Detect which cell encompasses the target text, then output its (X, Y) center coordinate. 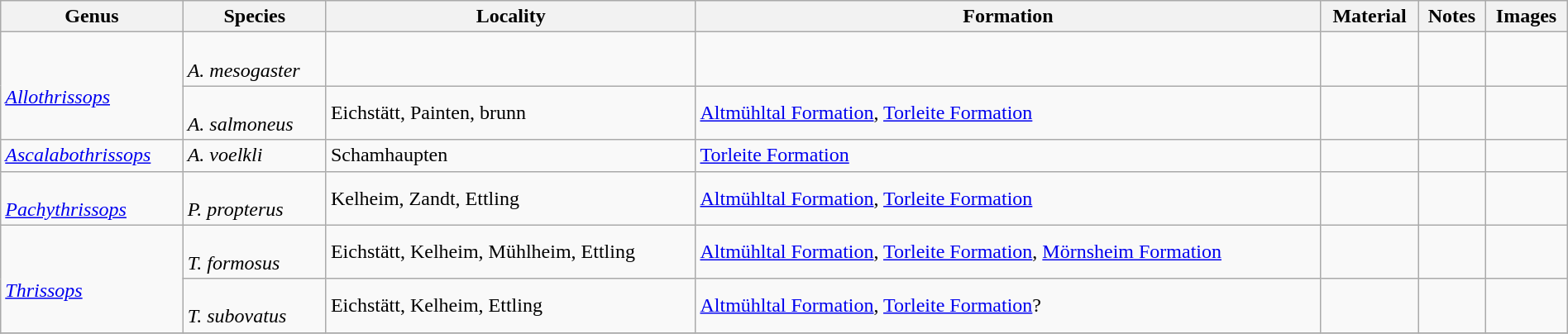
Ascalabothrissops (92, 155)
Eichstätt, Painten, brunn (511, 112)
A. salmoneus (255, 112)
Schamhaupten (511, 155)
Thrissops (92, 279)
Species (255, 17)
Eichstätt, Kelheim, Mühlheim, Ettling (511, 251)
Altmühltal Formation, Torleite Formation, Mörnsheim Formation (1008, 251)
Formation (1008, 17)
Locality (511, 17)
Kelheim, Zandt, Ettling (511, 198)
Images (1527, 17)
Genus (92, 17)
Altmühltal Formation, Torleite Formation? (1008, 306)
Pachythrissops (92, 198)
Torleite Formation (1008, 155)
Allothrissops (92, 86)
Eichstätt, Kelheim, Ettling (511, 306)
Notes (1452, 17)
A. mesogaster (255, 60)
P. propterus (255, 198)
Material (1370, 17)
T. formosus (255, 251)
T. subovatus (255, 306)
A. voelkli (255, 155)
